Extract the [x, y] coordinate from the center of the cell holding the provided text.  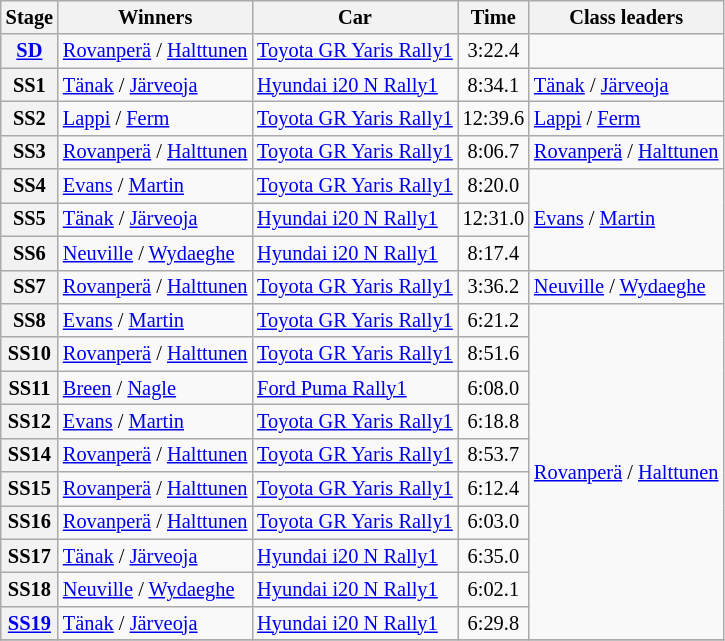
3:22.4 [494, 51]
Class leaders [626, 17]
SS11 [30, 388]
SS4 [30, 186]
6:03.0 [494, 522]
SS2 [30, 118]
SS10 [30, 354]
SS17 [30, 556]
Stage [30, 17]
3:36.2 [494, 287]
6:29.8 [494, 623]
SS12 [30, 421]
SS16 [30, 522]
Car [354, 17]
SS19 [30, 623]
8:06.7 [494, 152]
6:18.8 [494, 421]
SS1 [30, 85]
6:12.4 [494, 489]
8:20.0 [494, 186]
Time [494, 17]
8:53.7 [494, 455]
12:39.6 [494, 118]
8:17.4 [494, 253]
8:34.1 [494, 85]
6:35.0 [494, 556]
SS7 [30, 287]
SS5 [30, 219]
SS8 [30, 320]
12:31.0 [494, 219]
6:08.0 [494, 388]
SS6 [30, 253]
SS18 [30, 589]
Ford Puma Rally1 [354, 388]
6:21.2 [494, 320]
SS3 [30, 152]
6:02.1 [494, 589]
SD [30, 51]
SS15 [30, 489]
8:51.6 [494, 354]
SS14 [30, 455]
Winners [155, 17]
Breen / Nagle [155, 388]
